Provide the [x, y] coordinate of the cell's center where the given text is located.  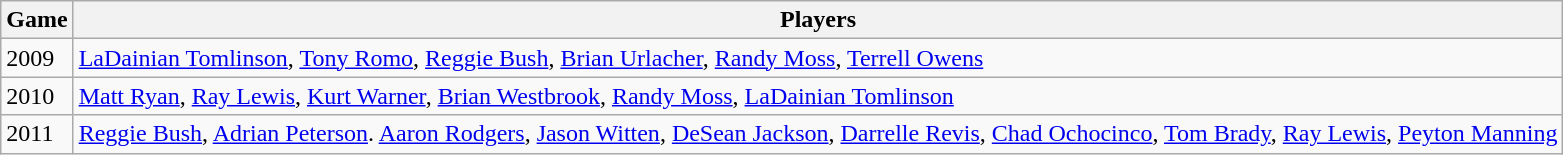
Matt Ryan, Ray Lewis, Kurt Warner, Brian Westbrook, Randy Moss, LaDainian Tomlinson [818, 96]
2009 [37, 58]
Players [818, 20]
Game [37, 20]
LaDainian Tomlinson, Tony Romo, Reggie Bush, Brian Urlacher, Randy Moss, Terrell Owens [818, 58]
Reggie Bush, Adrian Peterson. Aaron Rodgers, Jason Witten, DeSean Jackson, Darrelle Revis, Chad Ochocinco, Tom Brady, Ray Lewis, Peyton Manning [818, 134]
2010 [37, 96]
2011 [37, 134]
